Find where the given text appears and provide that cell's center as (x, y) coordinate. 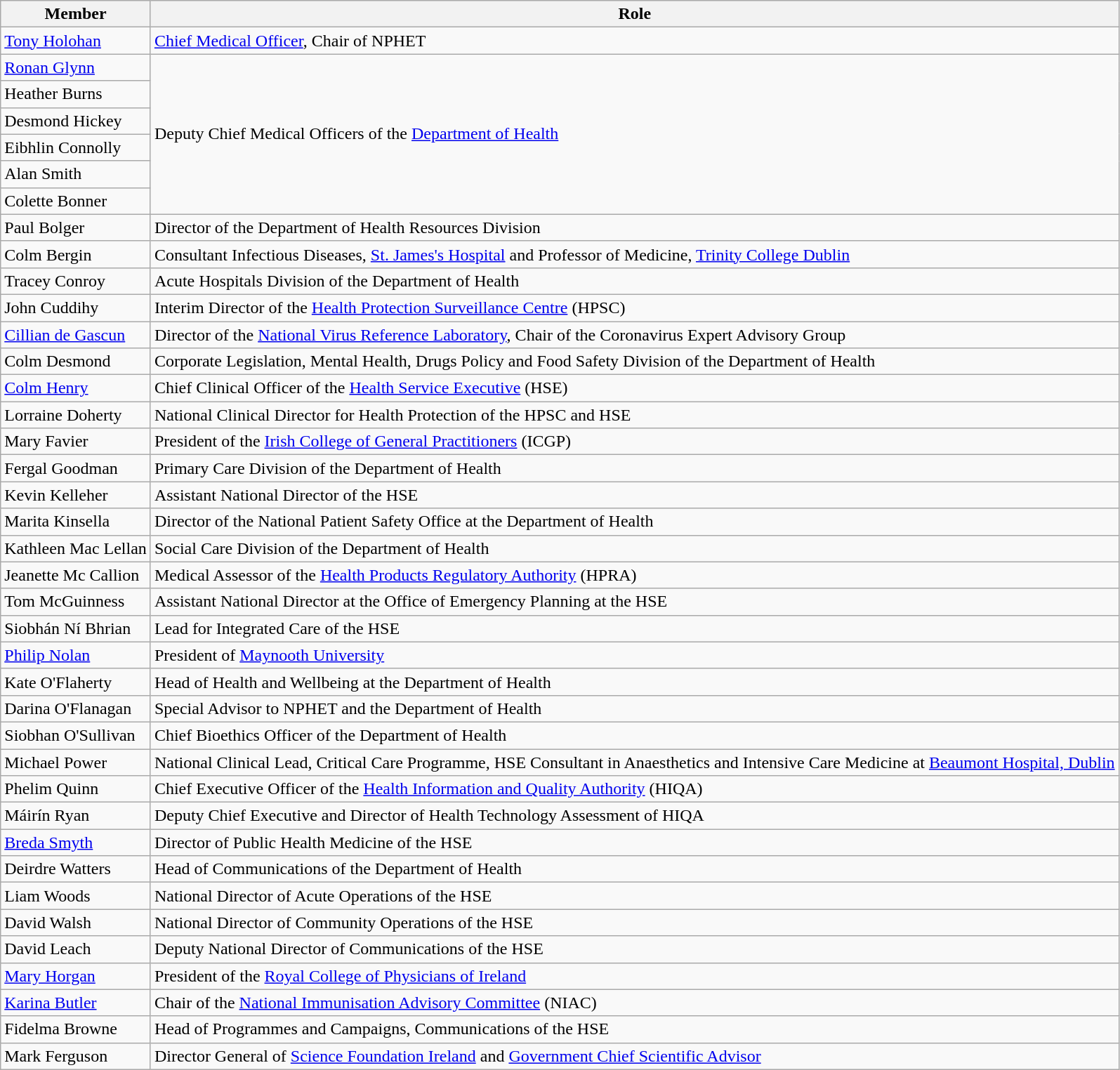
Chief Bioethics Officer of the Department of Health (635, 735)
Head of Programmes and Campaigns, Communications of the HSE (635, 1029)
David Walsh (76, 923)
Interim Director of the Health Protection Surveillance Centre (HPSC) (635, 308)
Deirdre Watters (76, 869)
Social Care Division of the Department of Health (635, 548)
National Clinical Lead, Critical Care Programme, HSE Consultant in Anaesthetics and Intensive Care Medicine at Beaumont Hospital, Dublin (635, 762)
Head of Health and Wellbeing at the Department of Health (635, 682)
Phelim Quinn (76, 789)
Alan Smith (76, 174)
Chair of the National Immunisation Advisory Committee (NIAC) (635, 1003)
Director General of Science Foundation Ireland and Government Chief Scientific Advisor (635, 1056)
National Director of Acute Operations of the HSE (635, 896)
Chief Clinical Officer of the Health Service Executive (HSE) (635, 388)
John Cuddihy (76, 308)
Heather Burns (76, 94)
Breda Smyth (76, 843)
Fergal Goodman (76, 468)
President of Maynooth University (635, 655)
National Director of Community Operations of the HSE (635, 923)
Tracey Conroy (76, 281)
Primary Care Division of the Department of Health (635, 468)
Siobhán Ní Bhrian (76, 628)
Mary Favier (76, 442)
National Clinical Director for Health Protection of the HPSC and HSE (635, 415)
Kathleen Mac Lellan (76, 548)
Director of the National Patient Safety Office at the Department of Health (635, 522)
Chief Executive Officer of the Health Information and Quality Authority (HIQA) (635, 789)
Kate O'Flaherty (76, 682)
Paul Bolger (76, 227)
Ronan Glynn (76, 67)
President of the Irish College of General Practitioners (ICGP) (635, 442)
Director of Public Health Medicine of the HSE (635, 843)
Deputy Chief Executive and Director of Health Technology Assessment of HIQA (635, 816)
Mary Horgan (76, 976)
Cillian de Gascun (76, 335)
Karina Butler (76, 1003)
Director of the Department of Health Resources Division (635, 227)
Special Advisor to NPHET and the Department of Health (635, 708)
Lorraine Doherty (76, 415)
Colette Bonner (76, 201)
Tony Holohan (76, 41)
Michael Power (76, 762)
Eibhlin Connolly (76, 147)
Deputy National Director of Communications of the HSE (635, 949)
David Leach (76, 949)
Fidelma Browne (76, 1029)
Deputy Chief Medical Officers of the Department of Health (635, 134)
Member (76, 14)
Acute Hospitals Division of the Department of Health (635, 281)
Philip Nolan (76, 655)
Assistant National Director at the Office of Emergency Planning at the HSE (635, 602)
Darina O'Flanagan (76, 708)
Role (635, 14)
Medical Assessor of the Health Products Regulatory Authority (HPRA) (635, 575)
Corporate Legislation, Mental Health, Drugs Policy and Food Safety Division of the Department of Health (635, 362)
Consultant Infectious Diseases, St. James's Hospital and Professor of Medicine, Trinity College Dublin (635, 254)
Liam Woods (76, 896)
Chief Medical Officer, Chair of NPHET (635, 41)
President of the Royal College of Physicians of Ireland (635, 976)
Máirín Ryan (76, 816)
Jeanette Mc Callion (76, 575)
Kevin Kelleher (76, 495)
Colm Henry (76, 388)
Desmond Hickey (76, 121)
Colm Bergin (76, 254)
Director of the National Virus Reference Laboratory, Chair of the Coronavirus Expert Advisory Group (635, 335)
Tom McGuinness (76, 602)
Lead for Integrated Care of the HSE (635, 628)
Siobhan O'Sullivan (76, 735)
Colm Desmond (76, 362)
Head of Communications of the Department of Health (635, 869)
Marita Kinsella (76, 522)
Mark Ferguson (76, 1056)
Assistant National Director of the HSE (635, 495)
